Provide the (X, Y) coordinate of the cell's center where the given text is located.  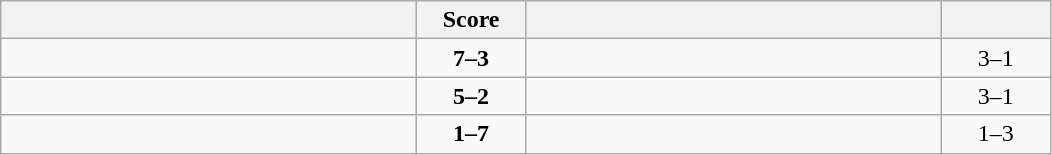
7–3 (472, 58)
Score (472, 20)
1–3 (996, 134)
5–2 (472, 96)
1–7 (472, 134)
